Identify which cell holds the provided text, then report its (X, Y) central coordinate. 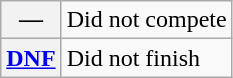
Did not compete (146, 20)
Did not finish (146, 58)
DNF (31, 58)
— (31, 20)
